Return the [X, Y] coordinate for the center point of the cell that contains the specified text.  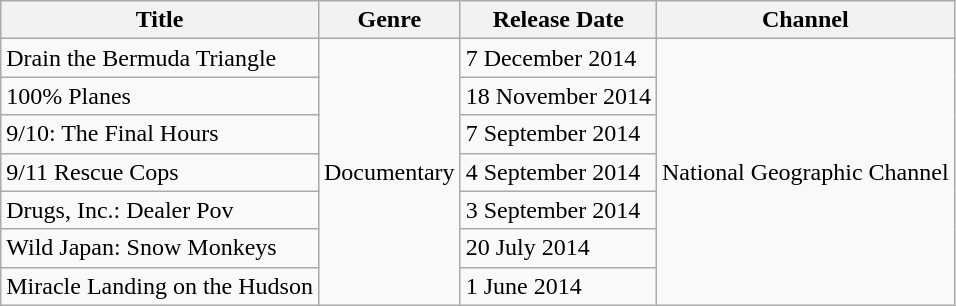
100% Planes [160, 96]
Release Date [558, 20]
Drain the Bermuda Triangle [160, 58]
7 December 2014 [558, 58]
National Geographic Channel [805, 172]
Miracle Landing on the Hudson [160, 286]
4 September 2014 [558, 172]
18 November 2014 [558, 96]
9/10: The Final Hours [160, 134]
Documentary [389, 172]
9/11 Rescue Cops [160, 172]
20 July 2014 [558, 248]
1 June 2014 [558, 286]
Wild Japan: Snow Monkeys [160, 248]
7 September 2014 [558, 134]
Genre [389, 20]
Title [160, 20]
3 September 2014 [558, 210]
Drugs, Inc.: Dealer Pov [160, 210]
Channel [805, 20]
